Find where the given text appears and provide that cell's center as (X, Y) coordinate. 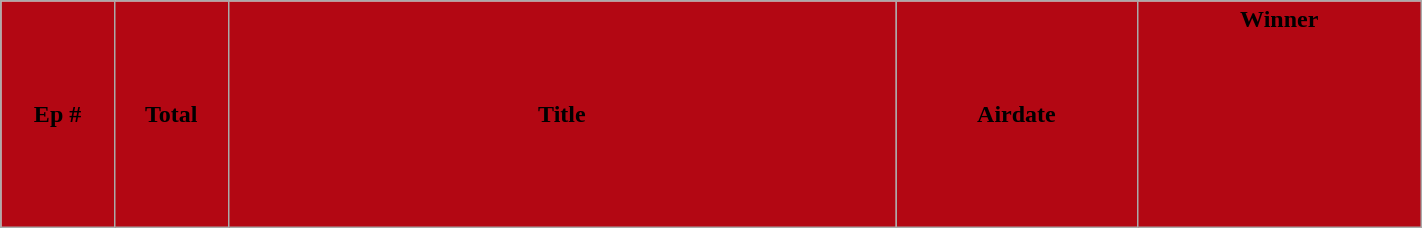
Title (562, 114)
Ep # (58, 114)
Winner (1279, 114)
Total (171, 114)
Airdate (1016, 114)
